Determine the [x, y] coordinate at the center of the cell enclosing the given text.  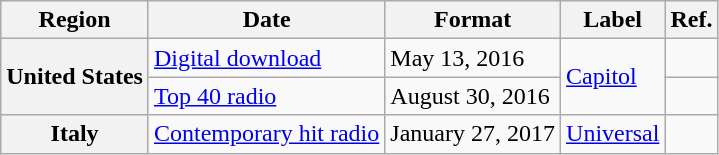
August 30, 2016 [473, 96]
Italy [75, 134]
Contemporary hit radio [266, 134]
Region [75, 20]
May 13, 2016 [473, 58]
Digital download [266, 58]
United States [75, 77]
Universal [613, 134]
Capitol [613, 77]
Date [266, 20]
Top 40 radio [266, 96]
January 27, 2017 [473, 134]
Ref. [692, 20]
Format [473, 20]
Label [613, 20]
